Find where the given text appears and provide that cell's center as [x, y] coordinate. 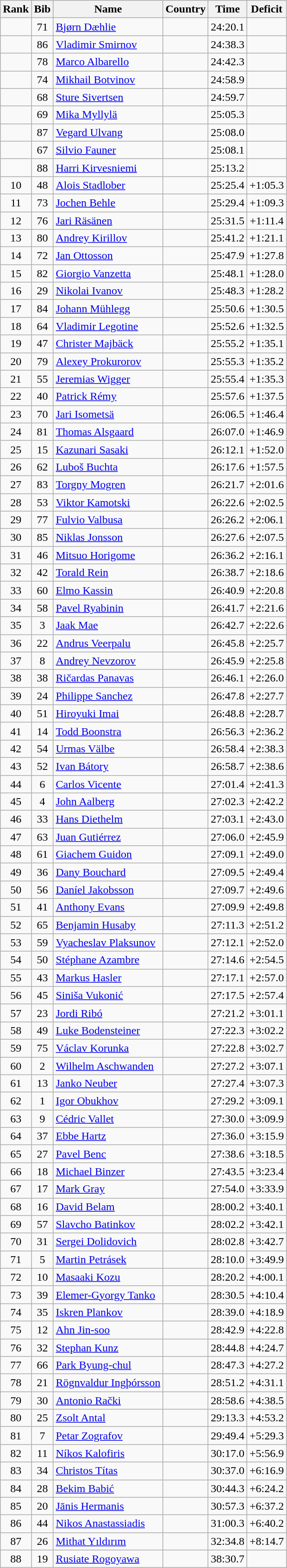
+2:49.0 [267, 855]
+3:42.7 [267, 1242]
+2:20.8 [267, 590]
+2:49.4 [267, 872]
Mithat Yıldırım [108, 1541]
Ebbe Hartz [108, 1136]
+2:27.7 [267, 696]
+2:38.3 [267, 749]
26:38.7 [228, 573]
26:17.6 [228, 467]
+6:24.2 [267, 1488]
Hiroyuki Imai [108, 713]
+4:53.2 [267, 1418]
30:17.0 [228, 1453]
Masaaki Kozu [108, 1277]
Cédric Vallet [108, 1119]
+3:33.9 [267, 1189]
27:22.8 [228, 1048]
28:02.2 [228, 1224]
24:58.9 [228, 80]
28:30.5 [228, 1295]
25:31.5 [228, 221]
Giachem Guidon [108, 855]
3 [43, 626]
29:13.3 [228, 1418]
+1:52.0 [267, 449]
+2:54.5 [267, 960]
6 [43, 784]
+2:28.7 [267, 713]
Patrick Rémy [108, 397]
Kazunari Sasaki [108, 449]
+1:09.3 [267, 203]
26:42.7 [228, 626]
Rank [16, 9]
Vegard Ulvang [108, 132]
+1:37.5 [267, 397]
+1:27.8 [267, 256]
27:43.5 [228, 1171]
Carlos Vicente [108, 784]
9 [43, 1119]
Anthony Evans [108, 907]
27:38.6 [228, 1154]
26:47.8 [228, 696]
+2:07.5 [267, 538]
+3:01.1 [267, 1013]
Christer Majbäck [108, 344]
Elmo Kassin [108, 590]
+1:46.9 [267, 432]
38:30.7 [228, 1559]
+2:25.8 [267, 661]
Michael Binzer [108, 1171]
+2:21.6 [267, 608]
2 [43, 1066]
Alois Stadlober [108, 185]
Iskren Plankov [108, 1312]
26:48.8 [228, 713]
+2:38.6 [267, 766]
Country [186, 9]
27:14.6 [228, 960]
27:21.2 [228, 1013]
Pavel Ryabinin [108, 608]
+8:14.7 [267, 1541]
25:08.1 [228, 150]
+2:26.0 [267, 678]
28:42.9 [228, 1330]
Juan Gutiérrez [108, 837]
Jordi Ribó [108, 1013]
Jochen Behle [108, 203]
28:10.0 [228, 1259]
Jan Ottosson [108, 256]
26:45.8 [228, 643]
30:44.3 [228, 1488]
8 [43, 661]
+2:49.8 [267, 907]
Christos Títas [108, 1471]
Janko Neuber [108, 1084]
27:09.9 [228, 907]
26:58.4 [228, 749]
+2:51.2 [267, 925]
32:34.8 [228, 1541]
+2:52.0 [267, 942]
+3:18.5 [267, 1154]
28:02.8 [228, 1242]
+1:11.4 [267, 221]
+4:27.2 [267, 1365]
5 [43, 1259]
26:22.6 [228, 502]
+1:05.3 [267, 185]
+2:06.1 [267, 520]
30:57.3 [228, 1506]
27:11.3 [228, 925]
Johann Mühlegg [108, 309]
Mitsuo Horigome [108, 555]
Jeremias Wigger [108, 379]
Jaak Mae [108, 626]
Marco Albarello [108, 62]
24:59.7 [228, 97]
27:09.5 [228, 872]
28:47.3 [228, 1365]
+1:32.5 [267, 326]
27:36.0 [228, 1136]
Petar Zografov [108, 1436]
30:37.0 [228, 1471]
+1:57.5 [267, 467]
Mika Myllylä [108, 115]
Nikos Anastassiadis [108, 1524]
25:57.6 [228, 397]
+1:30.5 [267, 309]
Siniša Vukonić [108, 995]
24:42.3 [228, 62]
27:17.1 [228, 978]
+3:09.9 [267, 1119]
+6:40.2 [267, 1524]
+3:09.1 [267, 1101]
27:09.7 [228, 890]
Wilhelm Aschwanden [108, 1066]
26:45.9 [228, 661]
24:20.1 [228, 27]
+2:02.5 [267, 502]
+3:42.1 [267, 1224]
+4:10.4 [267, 1295]
Níkos Kalofiris [108, 1453]
25:48.1 [228, 273]
+2:16.1 [267, 555]
Pavel Benc [108, 1154]
+1:46.4 [267, 414]
Elemer-Gyorgy Tanko [108, 1295]
+1:35.2 [267, 361]
28:39.0 [228, 1312]
27:01.4 [228, 784]
+2:43.0 [267, 819]
+3:02.2 [267, 1030]
26:40.9 [228, 590]
Park Byung-chul [108, 1365]
26:26.2 [228, 520]
Stéphane Azambre [108, 960]
Silvio Fauner [108, 150]
Rusiate Rogoyawa [108, 1559]
Thomas Alsgaard [108, 432]
25:41.2 [228, 238]
27:29.2 [228, 1101]
4 [43, 802]
+2:22.6 [267, 626]
27:54.0 [228, 1189]
25:29.4 [228, 203]
24:38.3 [228, 44]
+4:18.9 [267, 1312]
26:12.1 [228, 449]
Andrey Nevzorov [108, 661]
+2:18.6 [267, 573]
Hans Diethelm [108, 819]
Urmas Välbe [108, 749]
Vladimir Smirnov [108, 44]
Sture Sivertsen [108, 97]
+3:07.3 [267, 1084]
25:25.4 [228, 185]
+2:57.0 [267, 978]
26:56.3 [228, 731]
28:44.8 [228, 1348]
+4:31.1 [267, 1383]
Philippe Sanchez [108, 696]
28:51.2 [228, 1383]
+4:22.8 [267, 1330]
+1:35.1 [267, 344]
+2:01.6 [267, 484]
27:17.5 [228, 995]
26:06.5 [228, 414]
28:58.6 [228, 1401]
+2:57.4 [267, 995]
+3:40.1 [267, 1207]
Jari Räsänen [108, 221]
Todd Boonstra [108, 731]
+6:37.2 [267, 1506]
+4:00.1 [267, 1277]
Slavcho Batinkov [108, 1224]
Time [228, 9]
1 [43, 1101]
28:00.2 [228, 1207]
Ivan Bátory [108, 766]
Václav Korunka [108, 1048]
Vladimir Legotine [108, 326]
Bib [43, 9]
+5:56.9 [267, 1453]
27:30.0 [228, 1119]
+3:07.1 [267, 1066]
29:49.4 [228, 1436]
25:47.9 [228, 256]
Martin Petrásek [108, 1259]
Sergei Dolidovich [108, 1242]
26:36.2 [228, 555]
25:52.6 [228, 326]
Mark Gray [108, 1189]
27:27.2 [228, 1066]
25:48.3 [228, 291]
+4:24.7 [267, 1348]
26:21.7 [228, 484]
Vyacheslav Plaksunov [108, 942]
31:00.3 [228, 1524]
Torgny Mogren [108, 484]
27:27.4 [228, 1084]
Giorgio Vanzetta [108, 273]
25:55.3 [228, 361]
+2:36.2 [267, 731]
26:07.0 [228, 432]
25:13.2 [228, 167]
Name [108, 9]
Torald Rein [108, 573]
+1:28.2 [267, 291]
Deficit [267, 9]
Stephan Kunz [108, 1348]
Mikhail Botvinov [108, 80]
+2:45.9 [267, 837]
+5:29.3 [267, 1436]
Harri Kirvesniemi [108, 167]
Zsolt Antal [108, 1418]
26:41.7 [228, 608]
7 [43, 1436]
27:12.1 [228, 942]
Daníel Jakobsson [108, 890]
Andrus Veerpalu [108, 643]
Rögnvaldur Ingþórsson [108, 1383]
28:20.2 [228, 1277]
27:06.0 [228, 837]
+1:28.0 [267, 273]
John Aalberg [108, 802]
+3:02.7 [267, 1048]
Jānis Hermanis [108, 1506]
Ahn Jin-soo [108, 1330]
Antonio Rački [108, 1401]
Niklas Jonsson [108, 538]
25:05.3 [228, 115]
+2:49.6 [267, 890]
+2:42.2 [267, 802]
+3:15.9 [267, 1136]
Luke Bodensteiner [108, 1030]
26:58.7 [228, 766]
Bekim Babić [108, 1488]
Benjamin Husaby [108, 925]
Viktor Kamotski [108, 502]
26:27.6 [228, 538]
Ričardas Panavas [108, 678]
Fulvio Valbusa [108, 520]
27:09.1 [228, 855]
+4:38.5 [267, 1401]
26:46.1 [228, 678]
+1:35.3 [267, 379]
Alexey Prokurorov [108, 361]
27:22.3 [228, 1030]
+6:16.9 [267, 1471]
Luboš Buchta [108, 467]
25:55.2 [228, 344]
Nikolai Ivanov [108, 291]
25:50.6 [228, 309]
+3:49.9 [267, 1259]
+1:21.1 [267, 238]
Bjørn Dæhlie [108, 27]
+2:25.7 [267, 643]
Dany Bouchard [108, 872]
David Belam [108, 1207]
Andrey Kirillov [108, 238]
Igor Obukhov [108, 1101]
25:55.4 [228, 379]
Jari Isometsä [108, 414]
Markus Hasler [108, 978]
+3:23.4 [267, 1171]
25:08.0 [228, 132]
27:02.3 [228, 802]
+2:41.3 [267, 784]
27:03.1 [228, 819]
